Identify which cell holds the provided text, then report its [x, y] central coordinate. 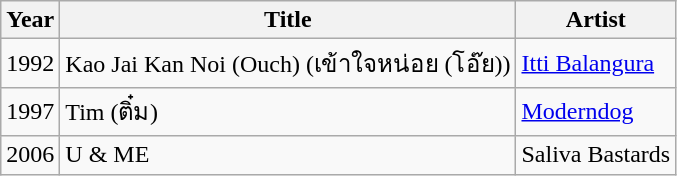
2006 [30, 155]
Saliva Bastards [596, 155]
Tim (ติ๋ม) [288, 112]
Kao Jai Kan Noi (Ouch) (เข้าใจหน่อย (โอ๊ย)) [288, 64]
1992 [30, 64]
Title [288, 20]
Artist [596, 20]
Year [30, 20]
U & ME [288, 155]
1997 [30, 112]
Itti Balangura [596, 64]
Moderndog [596, 112]
